Provide the [x, y] coordinate of the cell's center where the given text is located.  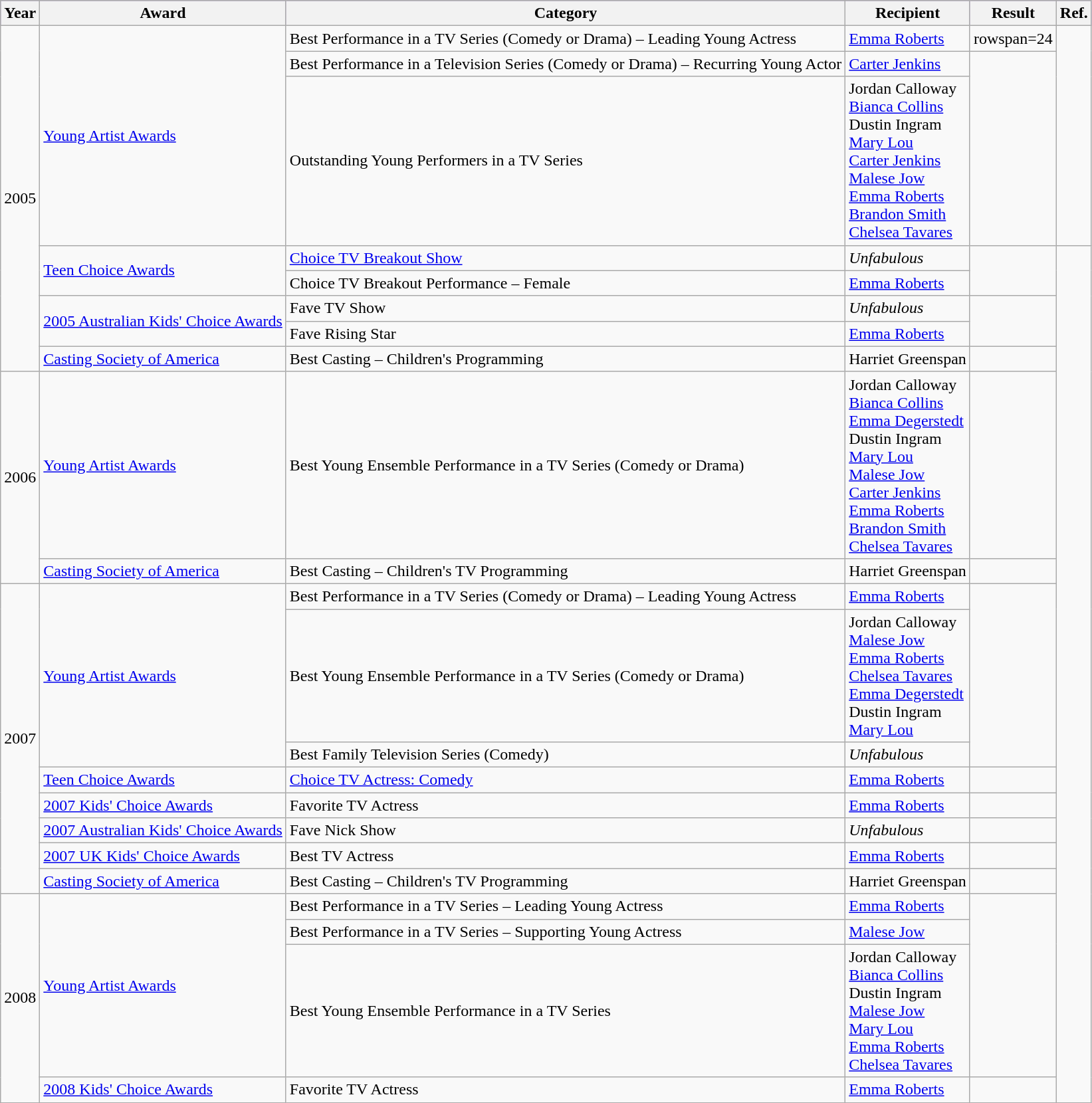
Award [163, 13]
2006 [20, 477]
Fave Rising Star [565, 334]
Best Casting – Children's Programming [565, 359]
Best Performance in a TV Series – Leading Young Actress [565, 906]
Best Performance in a Television Series (Comedy or Drama) – Recurring Young Actor [565, 64]
2008 [20, 998]
rowspan=24 [1013, 39]
Jordan CallowayBianca CollinsEmma DegerstedtDustin IngramMary LouMalese JowCarter JenkinsEmma RobertsBrandon SmithChelsea Tavares [908, 465]
2008 Kids' Choice Awards [163, 1090]
Jordan CallowayBianca CollinsDustin IngramMalese JowMary LouEmma RobertsChelsea Tavares [908, 1011]
Category [565, 13]
Best TV Actress [565, 856]
2007 Kids' Choice Awards [163, 805]
Best Young Ensemble Performance in a TV Series [565, 1011]
2005 [20, 199]
Carter Jenkins [908, 64]
Choice TV Breakout Show [565, 258]
2007 UK Kids' Choice Awards [163, 856]
Ref. [1074, 13]
Year [20, 13]
2007 [20, 738]
Jordan CallowayMalese JowEmma RobertsChelsea TavaresEmma DegerstedtDustin IngramMary Lou [908, 675]
Malese Jow [908, 932]
Choice TV Actress: Comedy [565, 780]
2005 Australian Kids' Choice Awards [163, 321]
Fave Nick Show [565, 831]
Outstanding Young Performers in a TV Series [565, 161]
Best Family Television Series (Comedy) [565, 755]
Fave TV Show [565, 308]
Choice TV Breakout Performance – Female [565, 283]
Recipient [908, 13]
Result [1013, 13]
Best Performance in a TV Series – Supporting Young Actress [565, 932]
2007 Australian Kids' Choice Awards [163, 831]
Jordan CallowayBianca CollinsDustin IngramMary LouCarter JenkinsMalese JowEmma RobertsBrandon SmithChelsea Tavares [908, 161]
